Capture the cell that displays the provided text and extract its [X, Y] central coordinate. 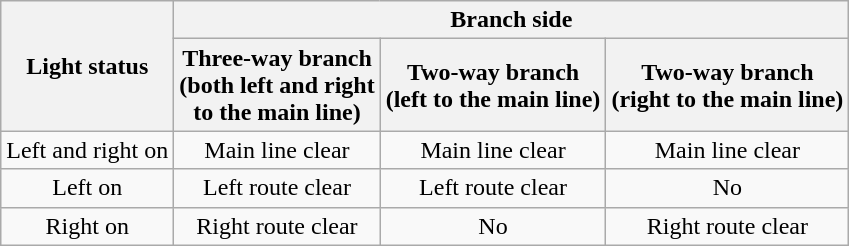
Right on [88, 226]
Three-way branch(both left and right to the main line) [277, 85]
Two-way branch(left to the main line) [493, 85]
Left on [88, 188]
Two-way branch(right to the main line) [728, 85]
Left and right on [88, 150]
Branch side [512, 20]
Light status [88, 66]
